Pinpoint the cell where the given text exists, returning its (X, Y) midpoint coordinate. 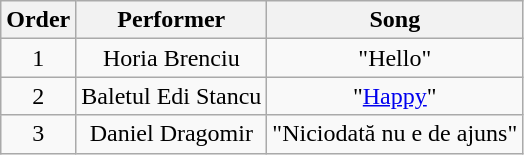
Baletul Edi Stancu (172, 96)
Daniel Dragomir (172, 134)
1 (38, 58)
3 (38, 134)
Order (38, 20)
Song (395, 20)
Horia Brenciu (172, 58)
"Happy" (395, 96)
"Niciodată nu e de ajuns" (395, 134)
2 (38, 96)
Performer (172, 20)
"Hello" (395, 58)
